Find where the given text appears and provide that cell's center as (X, Y) coordinate. 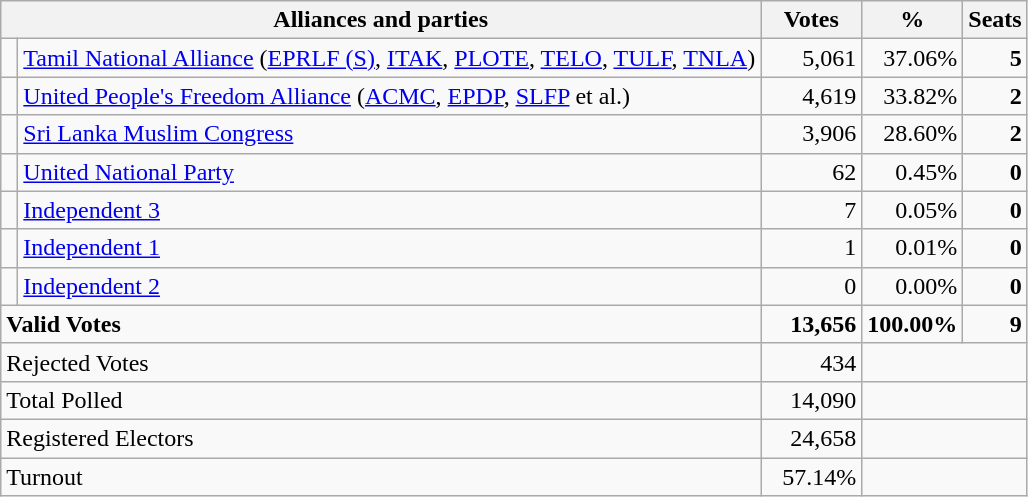
7 (812, 210)
Valid Votes (381, 324)
5 (995, 58)
14,090 (812, 400)
0.01% (912, 248)
Rejected Votes (381, 362)
United National Party (390, 172)
0.45% (912, 172)
Tamil National Alliance (EPRLF (S), ITAK, PLOTE, TELO, TULF, TNLA) (390, 58)
24,658 (812, 438)
3,906 (812, 134)
33.82% (912, 96)
United People's Freedom Alliance (ACMC, EPDP, SLFP et al.) (390, 96)
Alliances and parties (381, 20)
13,656 (812, 324)
0.00% (912, 286)
Seats (995, 20)
4,619 (812, 96)
Votes (812, 20)
28.60% (912, 134)
9 (995, 324)
Independent 1 (390, 248)
Total Polled (381, 400)
Sri Lanka Muslim Congress (390, 134)
Turnout (381, 477)
434 (812, 362)
100.00% (912, 324)
% (912, 20)
37.06% (912, 58)
1 (812, 248)
Independent 2 (390, 286)
Registered Electors (381, 438)
0.05% (912, 210)
5,061 (812, 58)
Independent 3 (390, 210)
57.14% (812, 477)
62 (812, 172)
